Locate the cell with the specified text and output its [X, Y] center coordinate. 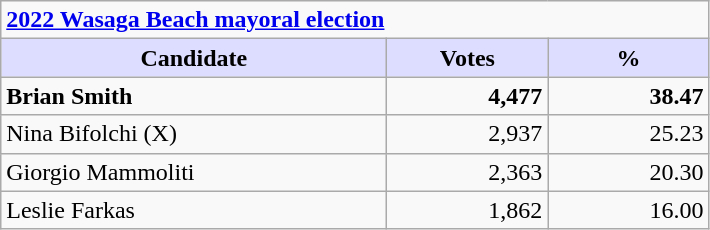
% [628, 58]
Candidate [194, 58]
2022 Wasaga Beach mayoral election [355, 20]
20.30 [628, 172]
4,477 [468, 96]
38.47 [628, 96]
Votes [468, 58]
Nina Bifolchi (X) [194, 134]
Brian Smith [194, 96]
2,937 [468, 134]
1,862 [468, 210]
2,363 [468, 172]
Leslie Farkas [194, 210]
25.23 [628, 134]
16.00 [628, 210]
Giorgio Mammoliti [194, 172]
